Pinpoint the cell where the given text exists, returning its (X, Y) midpoint coordinate. 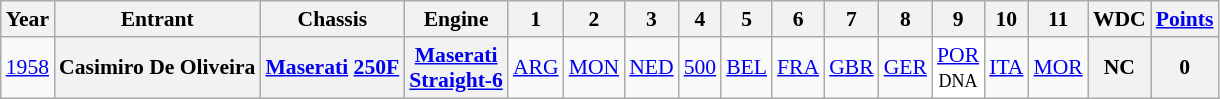
MOR (1058, 68)
11 (1058, 19)
FRA (798, 68)
1 (536, 19)
0 (1185, 68)
WDC (1120, 19)
MON (594, 68)
Casimiro De Oliveira (157, 68)
4 (700, 19)
10 (1006, 19)
Entrant (157, 19)
9 (958, 19)
7 (852, 19)
Year (28, 19)
Maserati 250F (332, 68)
Chassis (332, 19)
2 (594, 19)
NED (651, 68)
6 (798, 19)
500 (700, 68)
5 (746, 19)
Points (1185, 19)
MaseratiStraight-6 (456, 68)
Engine (456, 19)
PORDNA (958, 68)
GBR (852, 68)
GER (906, 68)
ARG (536, 68)
NC (1120, 68)
BEL (746, 68)
ITA (1006, 68)
8 (906, 19)
1958 (28, 68)
3 (651, 19)
